Find where the given text appears and provide that cell's center as [X, Y] coordinate. 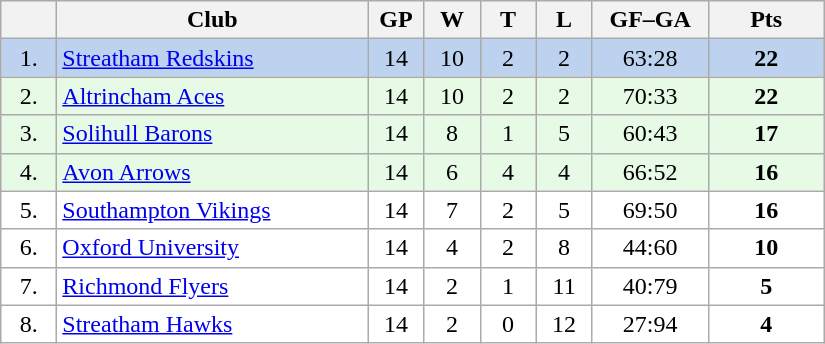
7 [452, 210]
Avon Arrows [212, 172]
60:43 [650, 134]
17 [766, 134]
8. [29, 324]
Altrincham Aces [212, 96]
Streatham Hawks [212, 324]
4. [29, 172]
W [452, 20]
11 [564, 286]
6. [29, 248]
44:60 [650, 248]
Oxford University [212, 248]
3. [29, 134]
1. [29, 58]
6 [452, 172]
63:28 [650, 58]
GF–GA [650, 20]
L [564, 20]
Streatham Redskins [212, 58]
Club [212, 20]
0 [508, 324]
7. [29, 286]
27:94 [650, 324]
66:52 [650, 172]
5. [29, 210]
GP [396, 20]
70:33 [650, 96]
2. [29, 96]
40:79 [650, 286]
Southampton Vikings [212, 210]
T [508, 20]
12 [564, 324]
69:50 [650, 210]
Solihull Barons [212, 134]
Pts [766, 20]
Richmond Flyers [212, 286]
